Return (X, Y) of the center of cell containing provided text 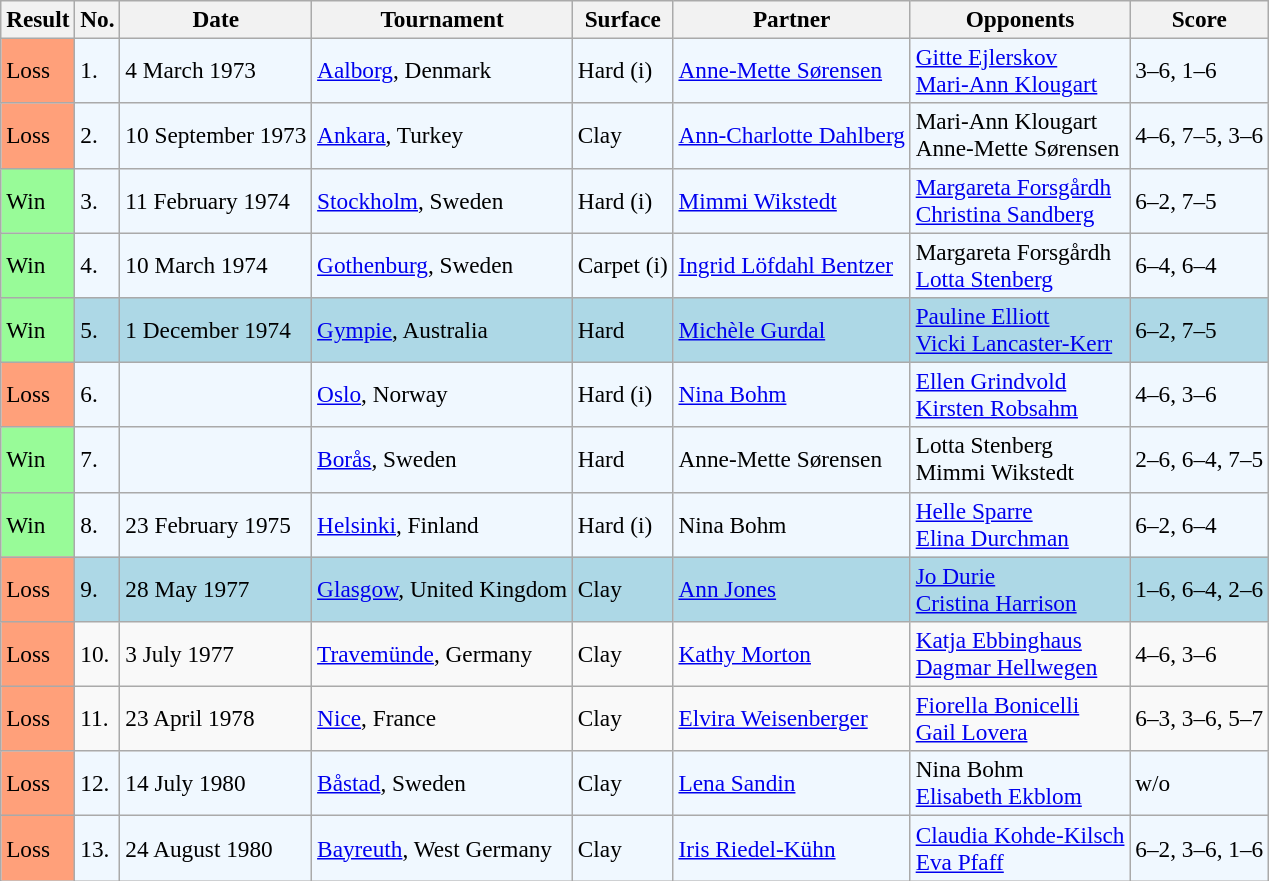
Glasgow, United Kingdom (442, 588)
Gitte Ejlerskov Mari-Ann Klougart (1020, 70)
3. (98, 200)
28 May 1977 (216, 588)
Claudia Kohde-Kilsch Eva Pfaff (1020, 848)
6–2, 3–6, 1–6 (1200, 848)
4 March 1973 (216, 70)
Partner (792, 19)
Margareta Forsgårdh Lotta Stenberg (1020, 264)
6–2, 6–4 (1200, 524)
6–4, 6–4 (1200, 264)
Ann-Charlotte Dahlberg (792, 136)
4–6, 7–5, 3–6 (1200, 136)
2. (98, 136)
Aalborg, Denmark (442, 70)
4. (98, 264)
Bayreuth, West Germany (442, 848)
13. (98, 848)
Tournament (442, 19)
w/o (1200, 784)
10 March 1974 (216, 264)
2–6, 6–4, 7–5 (1200, 460)
14 July 1980 (216, 784)
Helsinki, Finland (442, 524)
Result (38, 19)
Date (216, 19)
Båstad, Sweden (442, 784)
6–3, 3–6, 5–7 (1200, 718)
24 August 1980 (216, 848)
10 September 1973 (216, 136)
23 February 1975 (216, 524)
Jo Durie Cristina Harrison (1020, 588)
Mari-Ann Klougart Anne-Mette Sørensen (1020, 136)
3 July 1977 (216, 654)
Surface (622, 19)
3–6, 1–6 (1200, 70)
8. (98, 524)
Ankara, Turkey (442, 136)
Lena Sandin (792, 784)
Borås, Sweden (442, 460)
Travemünde, Germany (442, 654)
Margareta Forsgårdh Christina Sandberg (1020, 200)
12. (98, 784)
Ellen Grindvold Kirsten Robsahm (1020, 394)
Iris Riedel-Kühn (792, 848)
Gympie, Australia (442, 330)
23 April 1978 (216, 718)
1–6, 6–4, 2–6 (1200, 588)
Nina Bohm Elisabeth Ekblom (1020, 784)
Pauline Elliott Vicki Lancaster-Kerr (1020, 330)
Lotta Stenberg Mimmi Wikstedt (1020, 460)
Katja Ebbinghaus Dagmar Hellwegen (1020, 654)
Score (1200, 19)
1. (98, 70)
7. (98, 460)
10. (98, 654)
Carpet (i) (622, 264)
Kathy Morton (792, 654)
1 December 1974 (216, 330)
Mimmi Wikstedt (792, 200)
Fiorella Bonicelli Gail Lovera (1020, 718)
Stockholm, Sweden (442, 200)
Ingrid Löfdahl Bentzer (792, 264)
Elvira Weisenberger (792, 718)
No. (98, 19)
11. (98, 718)
Ann Jones (792, 588)
Oslo, Norway (442, 394)
Gothenburg, Sweden (442, 264)
6. (98, 394)
Nice, France (442, 718)
11 February 1974 (216, 200)
9. (98, 588)
5. (98, 330)
Opponents (1020, 19)
Helle Sparre Elina Durchman (1020, 524)
Michèle Gurdal (792, 330)
